Pinpoint the cell where the given text exists, returning its [x, y] midpoint coordinate. 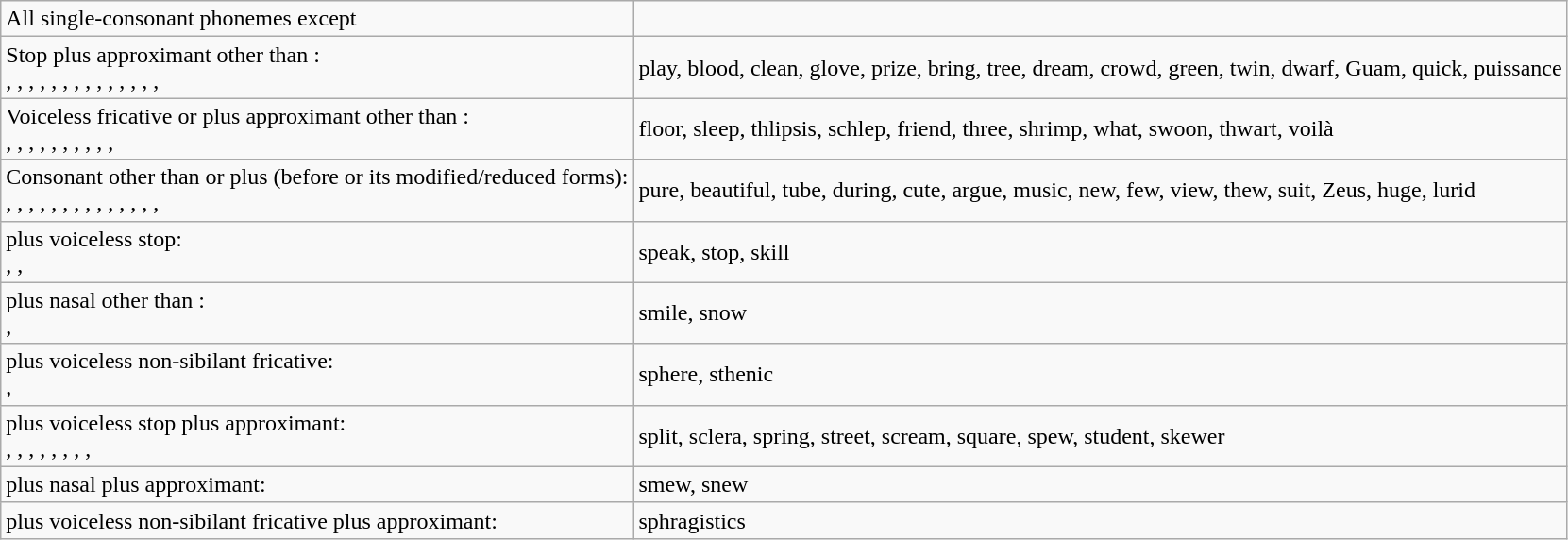
sphere, sthenic [1101, 374]
pure, beautiful, tube, during, cute, argue, music, new, few, view, thew, suit, Zeus, huge, lurid [1101, 191]
split, sclera, spring, street, scream, square, spew, student, skewer [1101, 436]
smew, snew [1101, 484]
Voiceless fricative or plus approximant other than :, , , , , , , , , , [317, 128]
plus voiceless stop:, , [317, 251]
plus nasal plus approximant: [317, 484]
Consonant other than or plus (before or its modified/reduced forms):, , , , , , , , , , , , , , [317, 191]
Stop plus approximant other than :, , , , , , , , , , , , , , [317, 68]
plus voiceless non-sibilant fricative plus approximant: [317, 520]
All single-consonant phonemes except [317, 19]
speak, stop, skill [1101, 251]
play, blood, clean, glove, prize, bring, tree, dream, crowd, green, twin, dwarf, Guam, quick, puissance [1101, 68]
plus voiceless stop plus approximant:, , , , , , , , [317, 436]
floor, sleep, thlipsis, schlep, friend, three, shrimp, what, swoon, thwart, voilà [1101, 128]
sphragistics [1101, 520]
plus nasal other than :, [317, 313]
plus voiceless non-sibilant fricative:, [317, 374]
smile, snow [1101, 313]
